Return the (x, y) coordinate for the center point of the cell that contains the specified text.  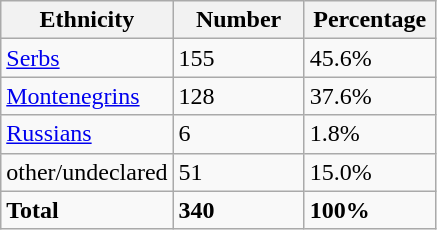
45.6% (370, 58)
Percentage (370, 20)
Total (87, 210)
Montenegrins (87, 96)
1.8% (370, 134)
15.0% (370, 172)
Number (238, 20)
51 (238, 172)
340 (238, 210)
Russians (87, 134)
other/undeclared (87, 172)
6 (238, 134)
Ethnicity (87, 20)
37.6% (370, 96)
128 (238, 96)
Serbs (87, 58)
155 (238, 58)
100% (370, 210)
